Locate the cell with the specified text and output its [x, y] center coordinate. 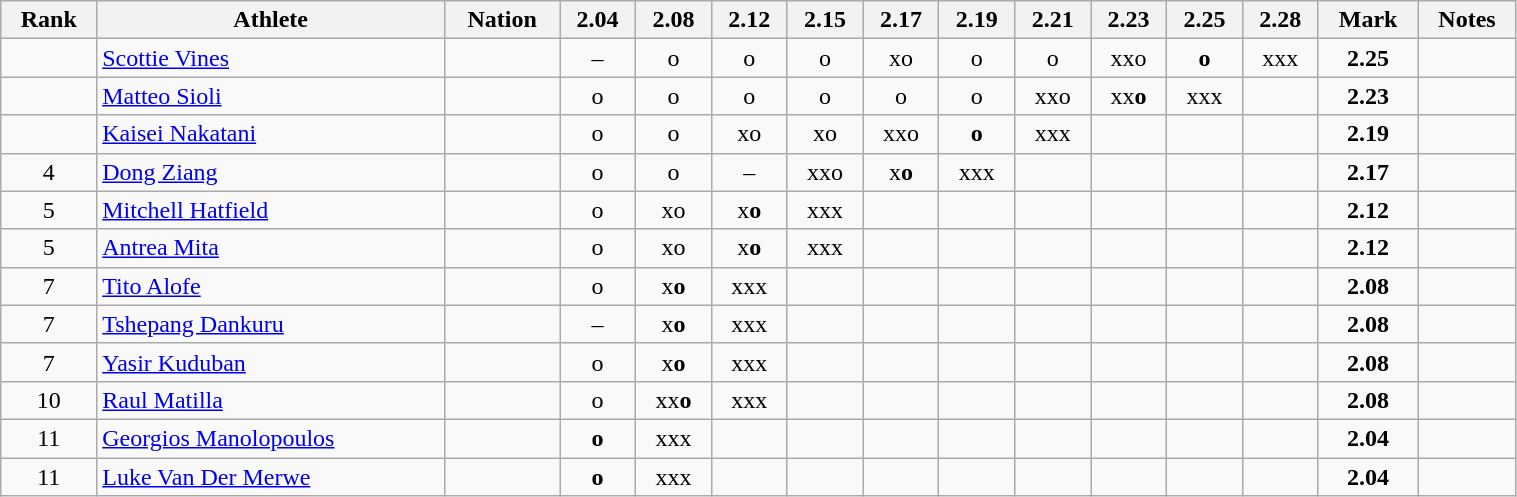
Raul Matilla [271, 400]
Notes [1467, 20]
2.28 [1280, 20]
Athlete [271, 20]
Scottie Vines [271, 58]
2.15 [825, 20]
Tshepang Dankuru [271, 324]
Antrea Mita [271, 248]
Tito Alofe [271, 286]
Luke Van Der Merwe [271, 477]
Yasir Kuduban [271, 362]
Mark [1368, 20]
Kaisei Nakatani [271, 134]
4 [49, 172]
Mitchell Hatfield [271, 210]
Nation [502, 20]
2.21 [1053, 20]
10 [49, 400]
Dong Ziang [271, 172]
Georgios Manolopoulos [271, 438]
Rank [49, 20]
Matteo Sioli [271, 96]
